From the cell containing the given text, extract its center point as (x, y) coordinate. 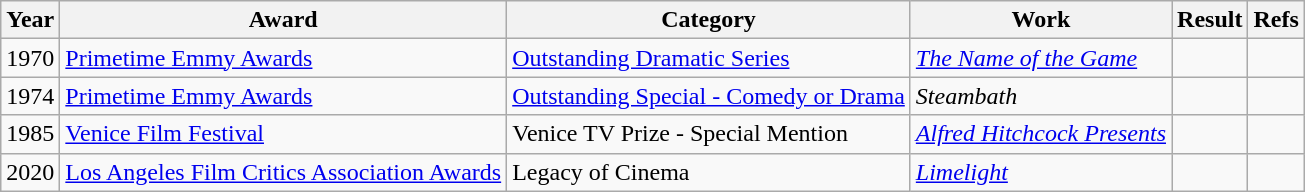
Result (1210, 20)
Outstanding Special - Comedy or Drama (709, 96)
Work (1040, 20)
The Name of the Game (1040, 58)
Venice TV Prize - Special Mention (709, 134)
Category (709, 20)
Award (284, 20)
Refs (1276, 20)
Alfred Hitchcock Presents (1040, 134)
Year (30, 20)
Venice Film Festival (284, 134)
Steambath (1040, 96)
Los Angeles Film Critics Association Awards (284, 172)
1970 (30, 58)
Limelight (1040, 172)
1985 (30, 134)
Outstanding Dramatic Series (709, 58)
1974 (30, 96)
Legacy of Cinema (709, 172)
2020 (30, 172)
